Identify which cell holds the provided text, then report its [X, Y] central coordinate. 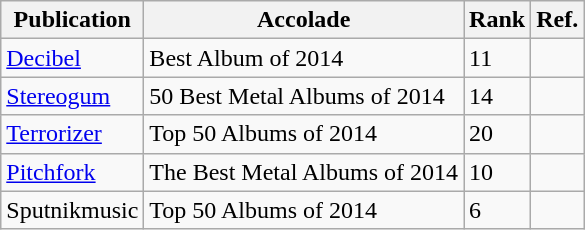
Stereogum [72, 96]
Publication [72, 20]
10 [498, 172]
Pitchfork [72, 172]
20 [498, 134]
Ref. [558, 20]
6 [498, 210]
50 Best Metal Albums of 2014 [304, 96]
Terrorizer [72, 134]
Best Album of 2014 [304, 58]
11 [498, 58]
Decibel [72, 58]
Rank [498, 20]
The Best Metal Albums of 2014 [304, 172]
Sputnikmusic [72, 210]
14 [498, 96]
Accolade [304, 20]
